Search for the cell housing the specified text and yield its [x, y] center coordinate. 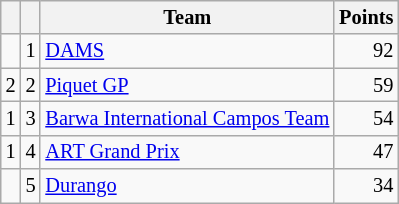
Piquet GP [187, 85]
Barwa International Campos Team [187, 118]
92 [366, 51]
3 [31, 118]
Points [366, 17]
34 [366, 186]
Team [187, 17]
5 [31, 186]
Durango [187, 186]
DAMS [187, 51]
54 [366, 118]
47 [366, 152]
ART Grand Prix [187, 152]
4 [31, 152]
59 [366, 85]
